Capture the cell that displays the provided text and extract its (X, Y) central coordinate. 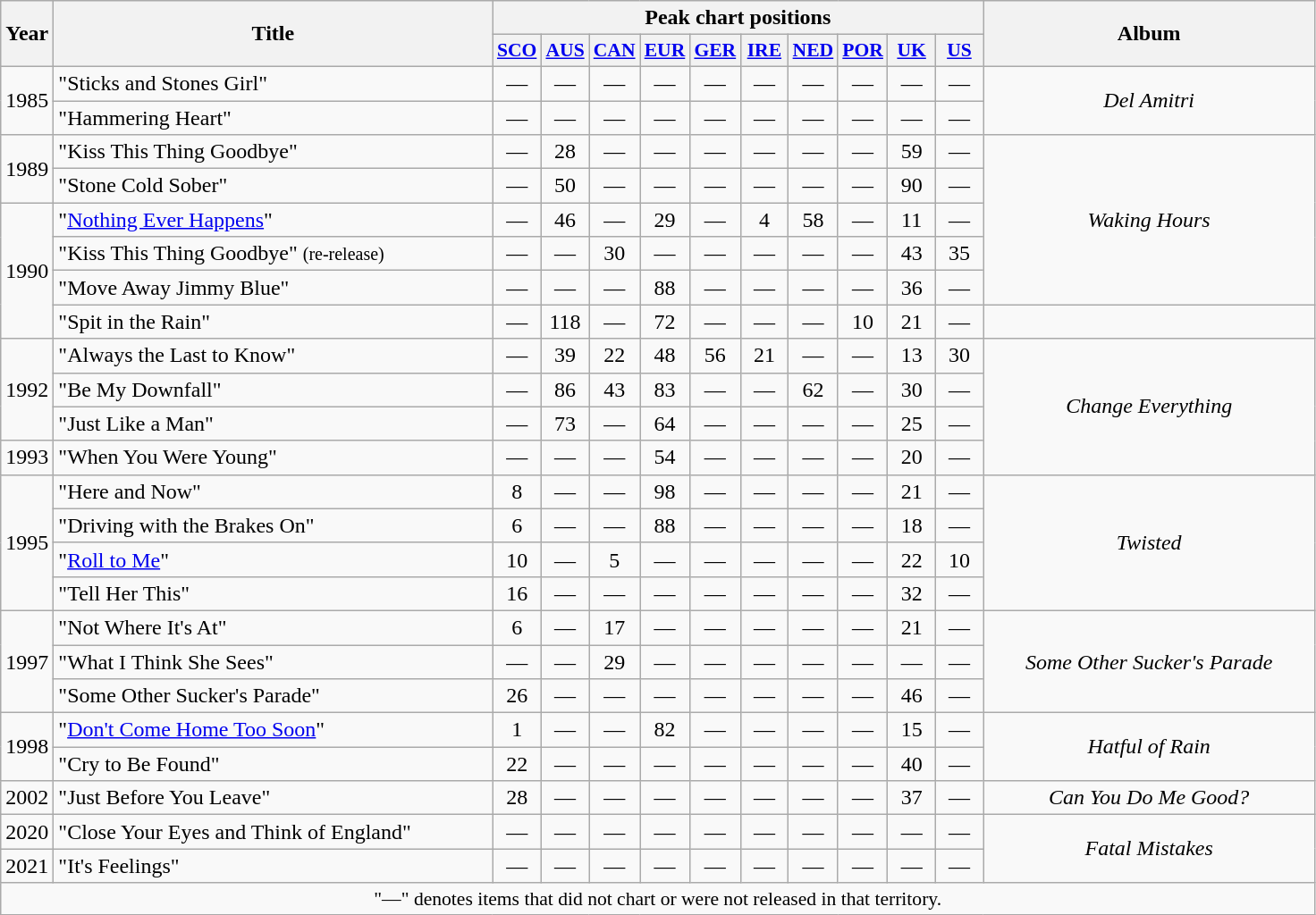
US (958, 51)
"Kiss This Thing Goodbye" (274, 152)
IRE (763, 51)
Album (1150, 34)
Del Amitri (1150, 100)
CAN (615, 51)
36 (912, 288)
118 (565, 322)
"Sticks and Stones Girl" (274, 83)
AUS (565, 51)
1993 (27, 457)
64 (665, 424)
11 (912, 220)
1992 (27, 390)
1985 (27, 100)
Can You Do Me Good? (1150, 798)
"Close Your Eyes and Think of England" (274, 832)
Waking Hours (1150, 220)
59 (912, 152)
8 (517, 491)
"Not Where It's At" (274, 627)
90 (912, 186)
13 (912, 356)
2002 (27, 798)
98 (665, 491)
"Move Away Jimmy Blue" (274, 288)
39 (565, 356)
16 (517, 593)
Fatal Mistakes (1150, 849)
15 (912, 730)
26 (517, 696)
1995 (27, 542)
37 (912, 798)
62 (814, 390)
83 (665, 390)
2021 (27, 866)
"Spit in the Rain" (274, 322)
"When You Were Young" (274, 457)
SCO (517, 51)
"Hammering Heart" (274, 117)
GER (715, 51)
50 (565, 186)
"Tell Her This" (274, 593)
"Just Before You Leave" (274, 798)
25 (912, 424)
"Roll to Me" (274, 559)
Title (274, 34)
"Here and Now" (274, 491)
4 (763, 220)
UK (912, 51)
18 (912, 525)
Hatful of Rain (1150, 747)
56 (715, 356)
"Be My Downfall" (274, 390)
1997 (27, 661)
1990 (27, 271)
40 (912, 764)
73 (565, 424)
POR (863, 51)
72 (665, 322)
NED (814, 51)
Peak chart positions (738, 18)
"Cry to Be Found" (274, 764)
Some Other Sucker's Parade (1150, 661)
1 (517, 730)
82 (665, 730)
1998 (27, 747)
17 (615, 627)
5 (615, 559)
"Kiss This Thing Goodbye" (re-release) (274, 254)
"Some Other Sucker's Parade" (274, 696)
"Always the Last to Know" (274, 356)
"It's Feelings" (274, 866)
1989 (27, 169)
"Driving with the Brakes On" (274, 525)
"What I Think She Sees" (274, 662)
"—" denotes items that did not chart or were not released in that territory. (658, 899)
"Don't Come Home Too Soon" (274, 730)
58 (814, 220)
Change Everything (1150, 407)
"Stone Cold Sober" (274, 186)
20 (912, 457)
32 (912, 593)
2020 (27, 832)
Twisted (1150, 542)
EUR (665, 51)
Year (27, 34)
35 (958, 254)
"Just Like a Man" (274, 424)
54 (665, 457)
"Nothing Ever Happens" (274, 220)
48 (665, 356)
86 (565, 390)
